Capture the cell that displays the provided text and extract its [X, Y] central coordinate. 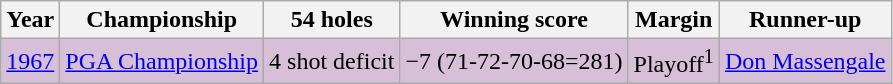
Runner-up [805, 20]
4 shot deficit [332, 62]
Championship [162, 20]
Don Massengale [805, 62]
−7 (71-72-70-68=281) [514, 62]
54 holes [332, 20]
Winning score [514, 20]
Playoff1 [674, 62]
PGA Championship [162, 62]
Year [30, 20]
1967 [30, 62]
Margin [674, 20]
